Capture the cell that displays the provided text and extract its (X, Y) central coordinate. 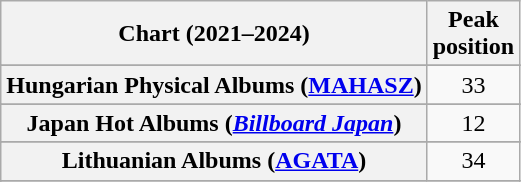
Lithuanian Albums (AGATA) (214, 161)
12 (473, 123)
34 (473, 161)
Japan Hot Albums (Billboard Japan) (214, 123)
Hungarian Physical Albums (MAHASZ) (214, 85)
Chart (2021–2024) (214, 34)
Peakposition (473, 34)
33 (473, 85)
